Return (X, Y) of the center of cell containing provided text 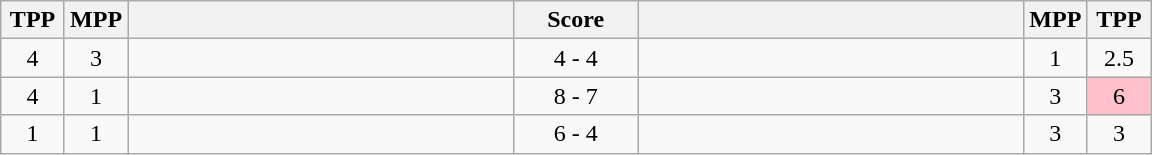
4 - 4 (576, 58)
6 - 4 (576, 134)
2.5 (1119, 58)
6 (1119, 96)
Score (576, 20)
8 - 7 (576, 96)
